For the text-containing cell, return its midpoint in [X, Y] coordinate format. 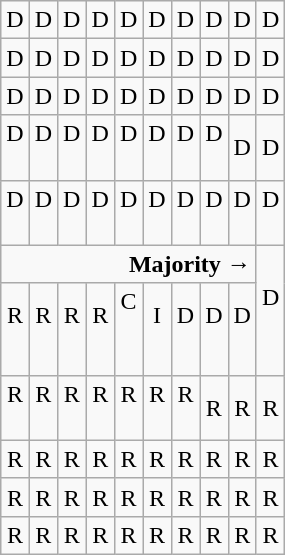
I [157, 329]
C [128, 329]
Majority → [129, 264]
